Capture the cell that displays the provided text and extract its [X, Y] central coordinate. 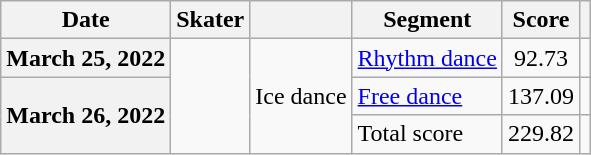
Score [540, 20]
229.82 [540, 134]
Free dance [427, 96]
Skater [210, 20]
Ice dance [301, 96]
92.73 [540, 58]
Date [86, 20]
March 26, 2022 [86, 115]
Segment [427, 20]
Rhythm dance [427, 58]
137.09 [540, 96]
Total score [427, 134]
March 25, 2022 [86, 58]
